Output the (X, Y) coordinate of the center of the cell containing the given text.  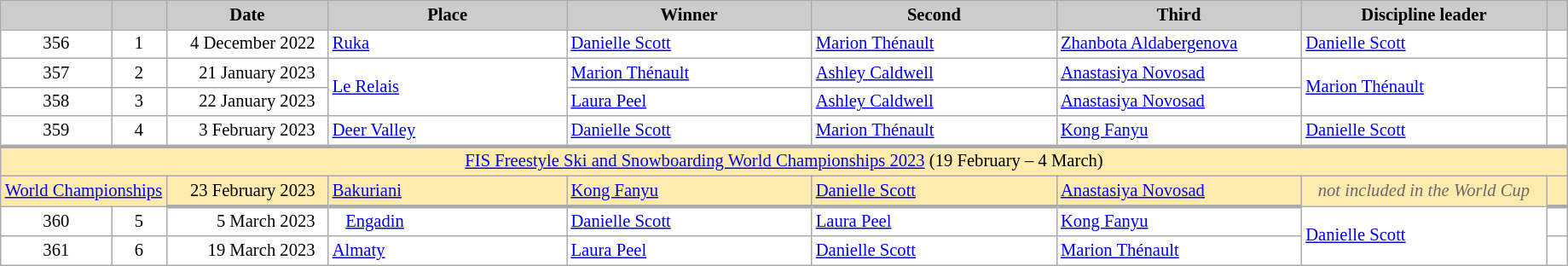
Zhanbota Aldabergenova (1178, 43)
4 December 2022 (247, 43)
4 (139, 131)
21 January 2023 (247, 72)
Le Relais (448, 87)
3 February 2023 (247, 131)
Second (934, 14)
Third (1178, 14)
359 (56, 131)
Winner (689, 14)
1 (139, 43)
Engadin (448, 220)
Bakuriani (448, 191)
357 (56, 72)
22 January 2023 (247, 101)
5 March 2023 (247, 220)
356 (56, 43)
360 (56, 220)
Place (448, 14)
FIS Freestyle Ski and Snowboarding World Championships 2023 (19 February – 4 March) (784, 160)
Deer Valley (448, 131)
2 (139, 72)
not included in the World Cup (1424, 191)
Discipline leader (1424, 14)
6 (139, 250)
Almaty (448, 250)
358 (56, 101)
Ruka (448, 43)
23 February 2023 (247, 191)
3 (139, 101)
World Championships (84, 191)
Date (247, 14)
19 March 2023 (247, 250)
5 (139, 220)
361 (56, 250)
